Extract the (x, y) coordinate from the center of the cell holding the provided text.  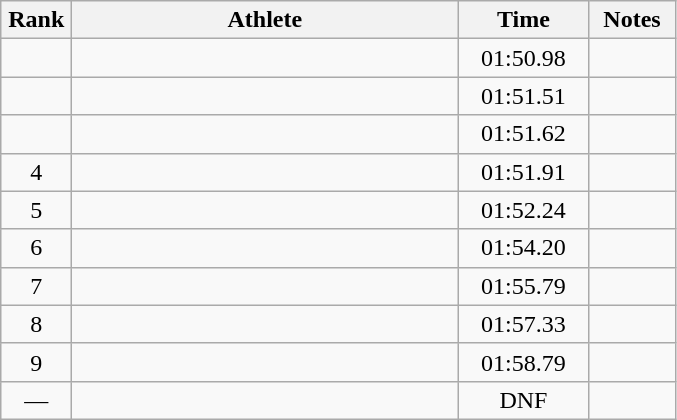
Time (524, 20)
— (36, 400)
5 (36, 210)
8 (36, 324)
4 (36, 172)
01:51.62 (524, 134)
Rank (36, 20)
01:58.79 (524, 362)
Athlete (265, 20)
DNF (524, 400)
Notes (632, 20)
01:51.51 (524, 96)
01:52.24 (524, 210)
9 (36, 362)
01:55.79 (524, 286)
01:51.91 (524, 172)
01:54.20 (524, 248)
01:50.98 (524, 58)
6 (36, 248)
01:57.33 (524, 324)
7 (36, 286)
